Identify which cell holds the provided text, then report its (x, y) central coordinate. 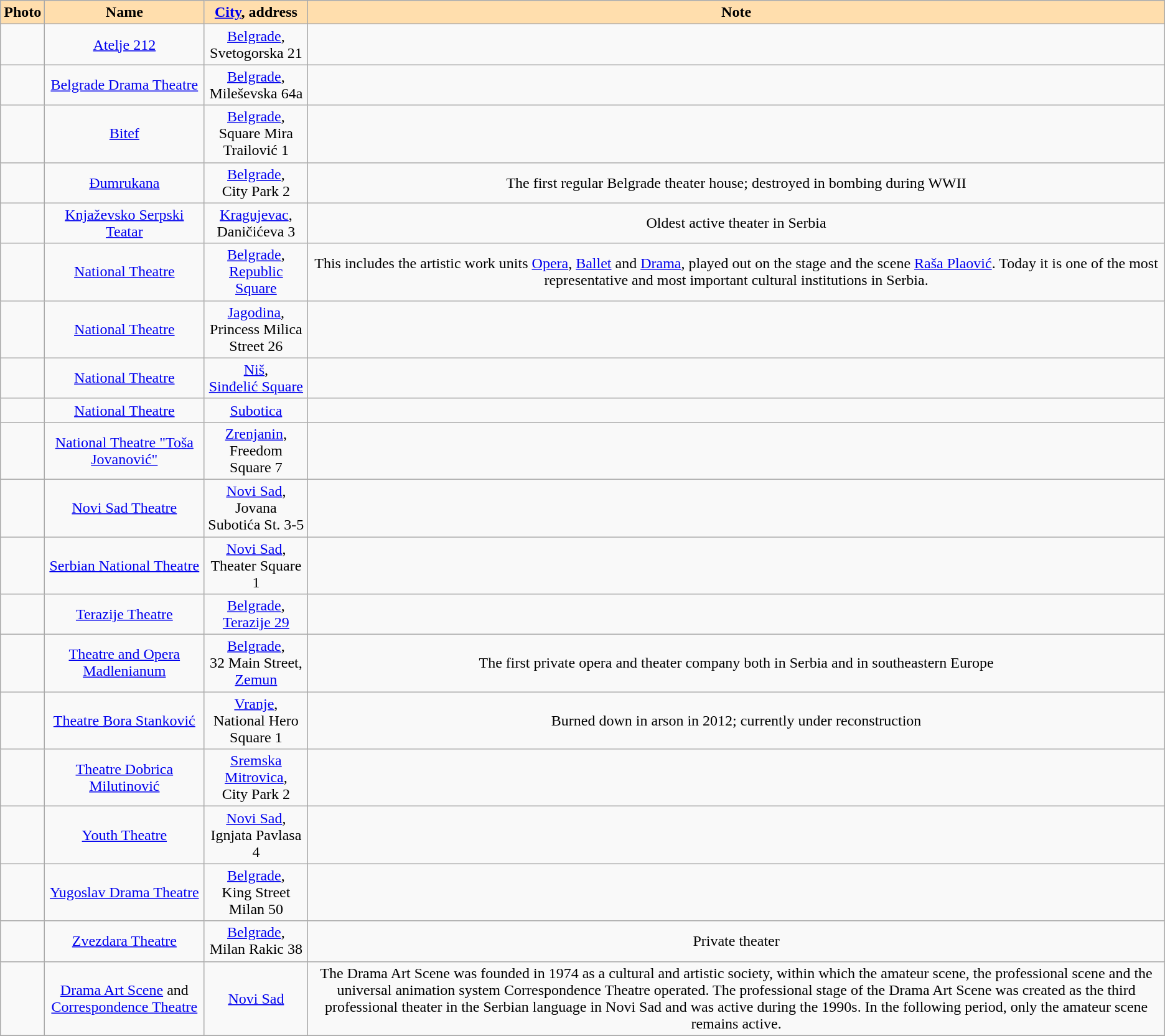
Kragujevac,Daničićeva 3 (256, 223)
Đumrukana (124, 183)
Subotica (256, 410)
Atelje 212 (124, 45)
Theatre and Opera Madlenianum (124, 663)
Belgrade,Republic Square (256, 272)
Novi Sad,Ignjata Pavlasa 4 (256, 835)
Name (124, 12)
Belgrade,Mileševska 64a (256, 85)
Belgrade,Square Mira Trailović 1 (256, 134)
City, address (256, 12)
The first private opera and theater company both in Serbia and in southeastern Europe (736, 663)
Yugoslav Drama Theatre (124, 892)
Sremska Mitrovica,City Park 2 (256, 778)
Novi Sad,Jovana Subotića St. 3-5 (256, 508)
Belgrade,Svetogorska 21 (256, 45)
Novi Sad,Theater Square 1 (256, 565)
The first regular Belgrade theater house; destroyed in bombing during WWII (736, 183)
Note (736, 12)
Theatre Bora Stanković (124, 721)
Photo (22, 12)
Zrenjanin,Freedom Square 7 (256, 450)
Vranje,National Hero Square 1 (256, 721)
Novi Sad (256, 998)
Oldest active theater in Serbia (736, 223)
Novi Sad Theatre (124, 508)
Theatre Dobrica Milutinović (124, 778)
Belgrade,King Street Milan 50 (256, 892)
Terazije Theatre (124, 615)
Belgrade,Terazije 29 (256, 615)
Youth Theatre (124, 835)
Bitef (124, 134)
Niš,Sinđelić Square (256, 378)
Knjaževsko Serpski Teatar (124, 223)
Zvezdara Theatre (124, 941)
Belgrade Drama Theatre (124, 85)
Serbian National Theatre (124, 565)
Belgrade,Milan Rakic 38 (256, 941)
Jagodina,Princess Milica Street 26 (256, 329)
Belgrade,32 Main Street, Zemun (256, 663)
Belgrade,City Park 2 (256, 183)
National Theatre "Toša Jovanović" (124, 450)
Drama Art Scene and Correspondence Theatre (124, 998)
Burned down in arson in 2012; currently under reconstruction (736, 721)
Private theater (736, 941)
